Scan for the cell matching the given text and deliver its [X, Y] coordinate at center. 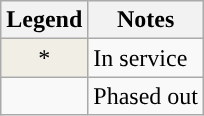
Legend [44, 20]
* [44, 58]
Notes [146, 20]
Phased out [146, 96]
In service [146, 58]
